Locate the cell with the specified text and output its [X, Y] center coordinate. 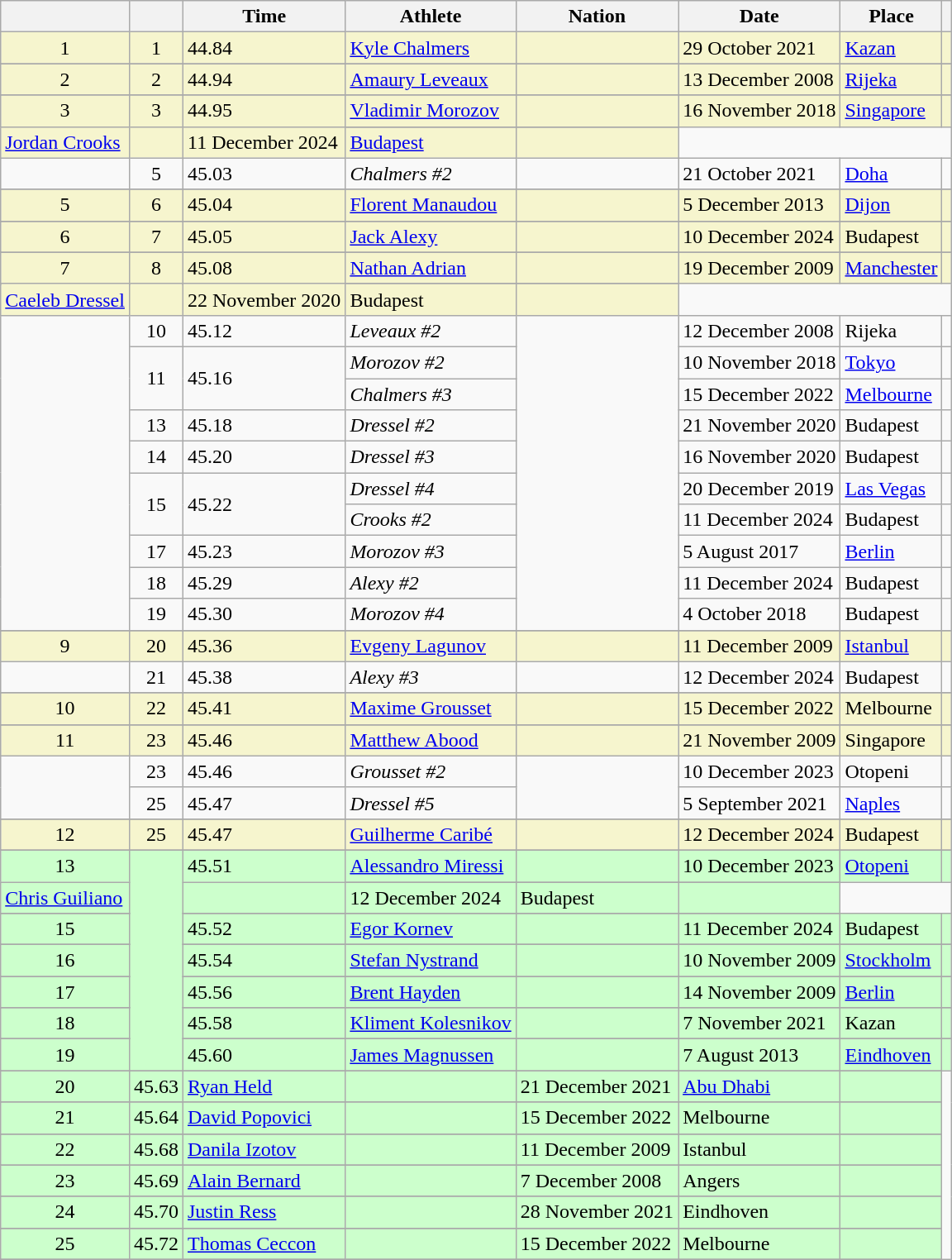
45.08 [264, 268]
45.23 [264, 551]
9 [65, 646]
Naples [891, 803]
Chris Guiliano [65, 897]
Guilherme Caribé [431, 834]
Doha [891, 174]
24 [65, 1212]
5 August 2017 [759, 551]
7 November 2021 [759, 1024]
Dressel #4 [431, 489]
45.70 [155, 1212]
10 December 2024 [759, 236]
45.05 [264, 236]
Matthew Abood [431, 740]
Chalmers #3 [431, 394]
21 October 2021 [759, 174]
10 November 2009 [759, 961]
Dijon [891, 205]
Alain Bernard [264, 1181]
Place [891, 17]
4 October 2018 [759, 614]
29 October 2021 [759, 48]
7 August 2013 [759, 1055]
Las Vegas [891, 489]
45.38 [264, 677]
45.16 [264, 378]
Manchester [891, 268]
Crooks #2 [431, 520]
Brent Hayden [431, 992]
8 [155, 268]
Justin Ress [264, 1212]
45.30 [264, 614]
45.36 [264, 646]
16 November 2018 [759, 111]
Date [759, 17]
Florent Manaudou [431, 205]
Morozov #2 [431, 362]
14 November 2009 [759, 992]
19 December 2009 [759, 268]
Dressel #3 [431, 457]
Alessandro Miressi [431, 866]
21 November 2009 [759, 740]
Jack Alexy [431, 236]
Vladimir Morozov [431, 111]
Ryan Held [264, 1086]
Caeleb Dressel [65, 299]
13 December 2008 [759, 79]
Amaury Leveaux [431, 79]
45.51 [264, 866]
Nathan Adrian [431, 268]
Leveaux #2 [431, 331]
Chalmers #2 [431, 174]
21 November 2020 [759, 426]
16 November 2020 [759, 457]
Stockholm [891, 961]
45.29 [264, 583]
45.04 [264, 205]
12 [65, 834]
44.95 [264, 111]
Stefan Nystrand [431, 961]
45.69 [155, 1181]
Nation [597, 17]
10 November 2018 [759, 362]
45.60 [264, 1055]
14 [155, 457]
James Magnussen [431, 1055]
Jordan Crooks [65, 142]
45.68 [155, 1149]
Time [264, 17]
Danila Izotov [264, 1149]
45.58 [264, 1024]
12 December 2008 [759, 331]
Dressel #2 [431, 426]
Tokyo [891, 362]
45.18 [264, 426]
Alexy #2 [431, 583]
45.12 [264, 331]
45.63 [155, 1086]
Thomas Ceccon [264, 1243]
45.72 [155, 1243]
5 December 2013 [759, 205]
45.03 [264, 174]
Morozov #3 [431, 551]
Abu Dhabi [759, 1086]
45.41 [264, 709]
16 [65, 961]
45.20 [264, 457]
Angers [759, 1181]
David Popovici [264, 1118]
Maxime Grousset [431, 709]
Egor Kornev [431, 929]
45.64 [155, 1118]
45.56 [264, 992]
28 November 2021 [597, 1212]
45.54 [264, 961]
Athlete [431, 17]
Kyle Chalmers [431, 48]
21 December 2021 [597, 1086]
22 November 2020 [264, 299]
Morozov #4 [431, 614]
Evgeny Lagunov [431, 646]
20 December 2019 [759, 489]
45.52 [264, 929]
44.84 [264, 48]
Dressel #5 [431, 803]
7 December 2008 [597, 1181]
Grousset #2 [431, 771]
44.94 [264, 79]
Alexy #3 [431, 677]
45.22 [264, 504]
5 September 2021 [759, 803]
Kliment Kolesnikov [431, 1024]
